Return [X, Y] of the center of cell containing provided text 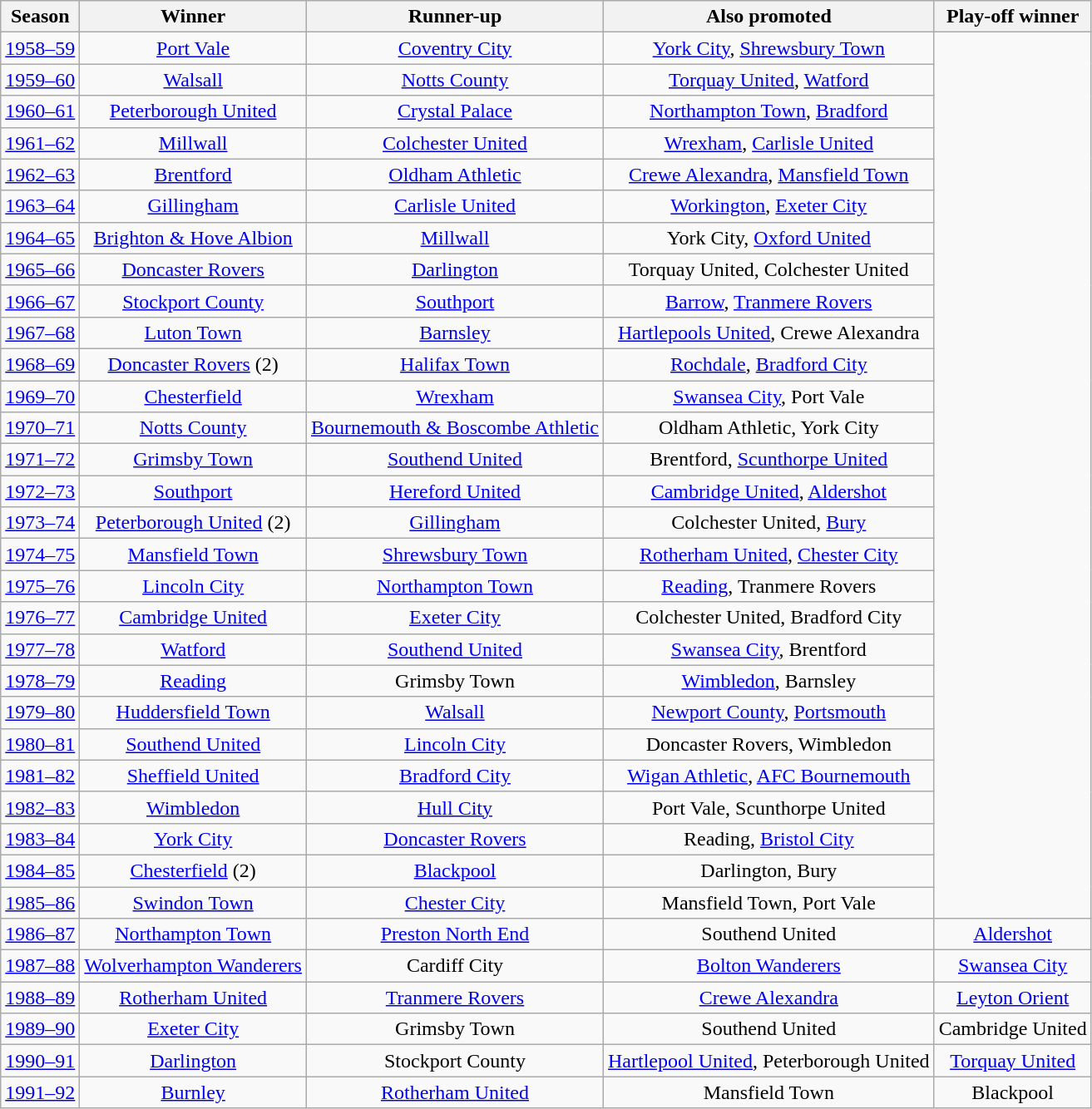
1983–84 [40, 839]
Halifax Town [454, 364]
Reading, Tranmere Rovers [769, 586]
1972–73 [40, 491]
1980–81 [40, 744]
Hull City [454, 807]
1958–59 [40, 48]
Luton Town [193, 333]
Burnley [193, 1092]
Northampton Town, Bradford [769, 111]
Carlisle United [454, 206]
Chester City [454, 902]
Workington, Exeter City [769, 206]
Hartlepools United, Crewe Alexandra [769, 333]
Colchester United, Bradford City [769, 618]
Port Vale, Scunthorpe United [769, 807]
Wimbledon [193, 807]
Season [40, 17]
Watford [193, 649]
Barnsley [454, 333]
1977–78 [40, 649]
Tranmere Rovers [454, 998]
1966–67 [40, 301]
Port Vale [193, 48]
Chesterfield (2) [193, 870]
1962–63 [40, 175]
1965–66 [40, 269]
Bradford City [454, 776]
Hartlepool United, Peterborough United [769, 1061]
1987–88 [40, 966]
1964–65 [40, 238]
Preston North End [454, 934]
Swansea City, Brentford [769, 649]
Also promoted [769, 17]
Mansfield Town, Port Vale [769, 902]
1969–70 [40, 397]
Brentford, Scunthorpe United [769, 460]
Oldham Athletic, York City [769, 428]
Bournemouth & Boscombe Athletic [454, 428]
York City, Oxford United [769, 238]
Leyton Orient [1013, 998]
Darlington, Bury [769, 870]
Torquay United [1013, 1061]
1973–74 [40, 523]
1985–86 [40, 902]
Huddersfield Town [193, 712]
Cambridge United, Aldershot [769, 491]
Sheffield United [193, 776]
1988–89 [40, 998]
Rochdale, Bradford City [769, 364]
Colchester United [454, 143]
Play-off winner [1013, 17]
Wigan Athletic, AFC Bournemouth [769, 776]
1960–61 [40, 111]
1990–91 [40, 1061]
Swansea City [1013, 966]
1982–83 [40, 807]
Wolverhampton Wanderers [193, 966]
1984–85 [40, 870]
Swindon Town [193, 902]
Peterborough United [193, 111]
1976–77 [40, 618]
Doncaster Rovers (2) [193, 364]
York City, Shrewsbury Town [769, 48]
Runner-up [454, 17]
Shrewsbury Town [454, 554]
Chesterfield [193, 397]
1986–87 [40, 934]
Coventry City [454, 48]
Brentford [193, 175]
1981–82 [40, 776]
Brighton & Hove Albion [193, 238]
Colchester United, Bury [769, 523]
Reading [193, 681]
1991–92 [40, 1092]
Wrexham [454, 397]
Newport County, Portsmouth [769, 712]
1989–90 [40, 1029]
1974–75 [40, 554]
1970–71 [40, 428]
Crewe Alexandra, Mansfield Town [769, 175]
Doncaster Rovers, Wimbledon [769, 744]
Winner [193, 17]
Cardiff City [454, 966]
Bolton Wanderers [769, 966]
Wimbledon, Barnsley [769, 681]
Peterborough United (2) [193, 523]
1961–62 [40, 143]
1963–64 [40, 206]
Hereford United [454, 491]
Crystal Palace [454, 111]
1975–76 [40, 586]
Barrow, Tranmere Rovers [769, 301]
1971–72 [40, 460]
Torquay United, Watford [769, 80]
1978–79 [40, 681]
Swansea City, Port Vale [769, 397]
1967–68 [40, 333]
Reading, Bristol City [769, 839]
Wrexham, Carlisle United [769, 143]
Aldershot [1013, 934]
1959–60 [40, 80]
1968–69 [40, 364]
York City [193, 839]
Oldham Athletic [454, 175]
Torquay United, Colchester United [769, 269]
Rotherham United, Chester City [769, 554]
1979–80 [40, 712]
Crewe Alexandra [769, 998]
